Return (x, y) of the center of cell containing provided text 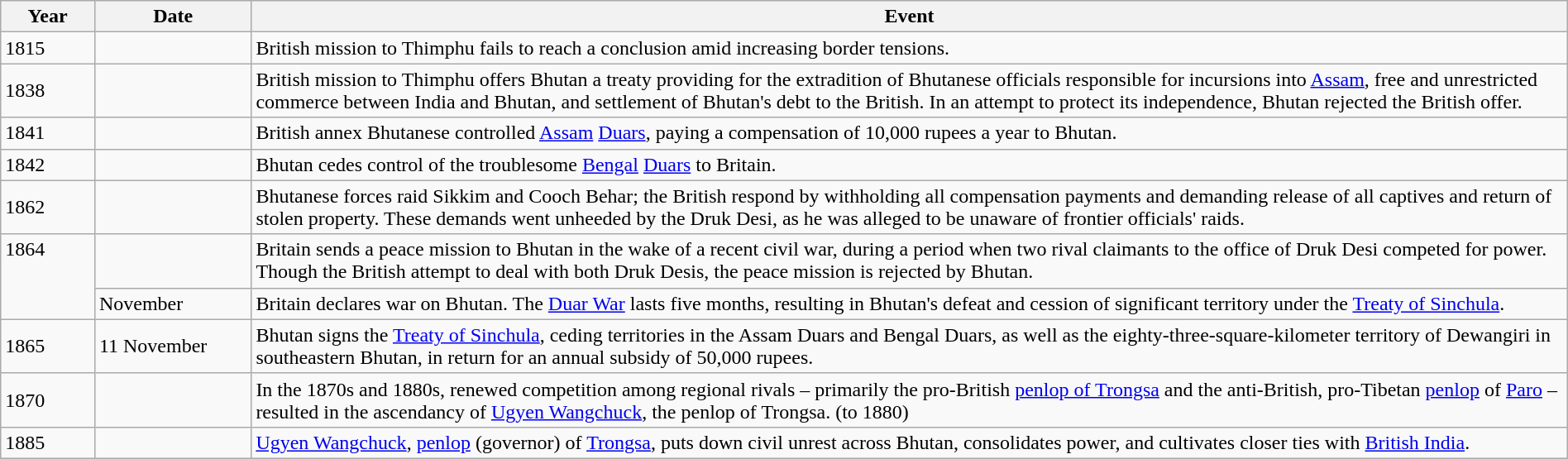
1864 (48, 276)
1870 (48, 400)
1815 (48, 48)
Date (172, 17)
1885 (48, 442)
Event (910, 17)
1838 (48, 91)
British mission to Thimphu fails to reach a conclusion amid increasing border tensions. (910, 48)
November (172, 304)
British annex Bhutanese controlled Assam Duars, paying a compensation of 10,000 rupees a year to Bhutan. (910, 133)
1862 (48, 207)
11 November (172, 346)
1842 (48, 165)
Year (48, 17)
1841 (48, 133)
Bhutan cedes control of the troublesome Bengal Duars to Britain. (910, 165)
1865 (48, 346)
